From the cell containing the given text, extract its center point as [X, Y] coordinate. 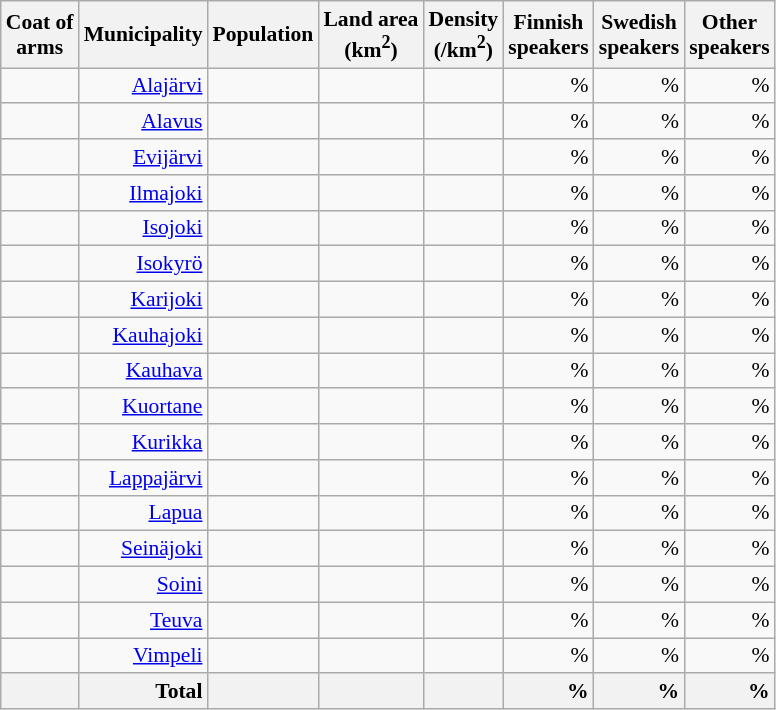
Otherspeakers [729, 34]
Kauhava [144, 371]
Alavus [144, 122]
Teuva [144, 620]
Density(/km2) [463, 34]
Seinäjoki [144, 549]
Municipality [144, 34]
Lappajärvi [144, 478]
Kurikka [144, 442]
Finnishspeakers [548, 34]
Soini [144, 585]
Lapua [144, 513]
Land area(km2) [370, 34]
Population [262, 34]
Kauhajoki [144, 335]
Isojoki [144, 228]
Karijoki [144, 300]
Evijärvi [144, 157]
Coat ofarms [40, 34]
Ilmajoki [144, 193]
Isokyrö [144, 264]
Swedishspeakers [639, 34]
Kuortane [144, 407]
Total [144, 692]
Alajärvi [144, 86]
Vimpeli [144, 656]
